Detect which cell encompasses the target text, then output its [X, Y] center coordinate. 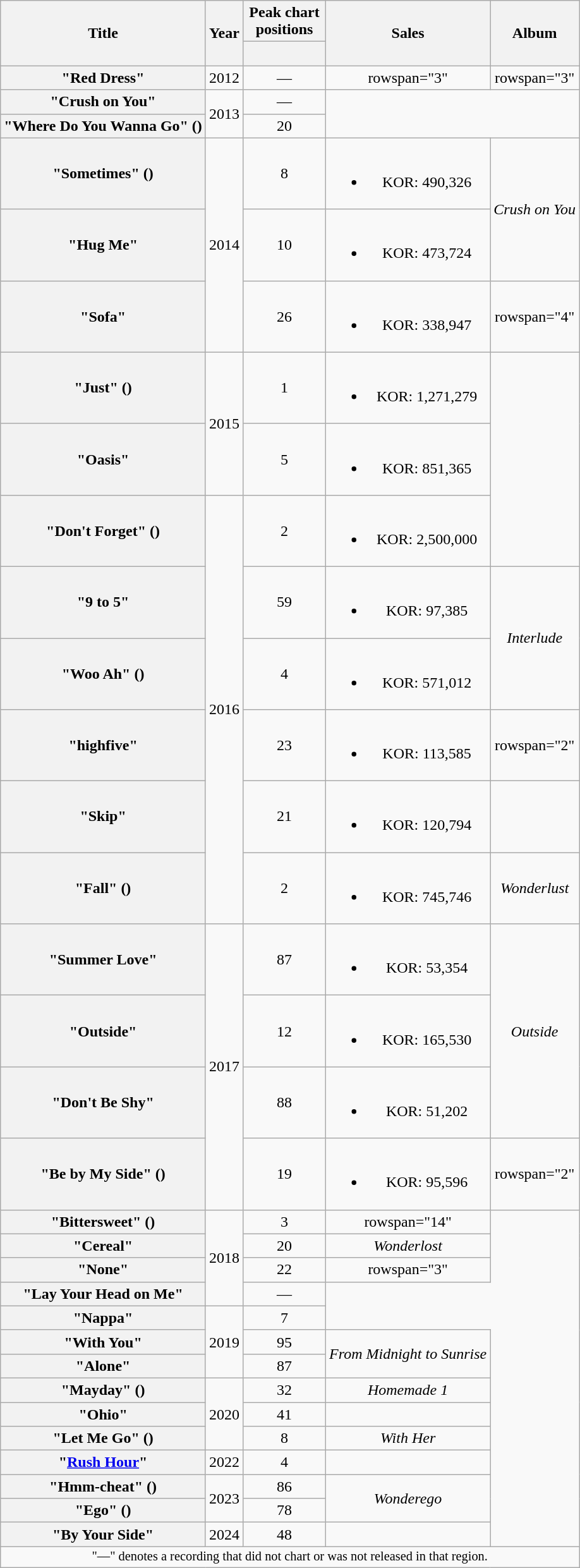
2016 [224, 709]
Wonderego [408, 1498]
2019 [224, 1342]
KOR: 571,012 [408, 674]
"Be by My Side" () [104, 1174]
Outside [535, 1031]
KOR: 51,202 [408, 1102]
"Don't Forget" () [104, 531]
19 [284, 1174]
Album [535, 33]
KOR: 113,585 [408, 746]
KOR: 745,746 [408, 889]
Wonderlost [408, 1246]
"Cereal" [104, 1246]
2012 [224, 78]
"Oasis" [104, 459]
1 [284, 388]
KOR: 120,794 [408, 817]
Homemade 1 [408, 1390]
86 [284, 1486]
KOR: 53,354 [408, 959]
"Sofa" [104, 316]
"Don't Be Shy" [104, 1102]
Sales [408, 33]
2023 [224, 1498]
KOR: 2,500,000 [408, 531]
"—" denotes a recording that did not chart or was not released in that region. [290, 1557]
2022 [224, 1462]
"Let Me Go" () [104, 1438]
KOR: 165,530 [408, 1031]
"With You" [104, 1342]
"Woo Ah" () [104, 674]
48 [284, 1535]
"Lay Your Head on Me" [104, 1294]
2024 [224, 1535]
"Hug Me" [104, 245]
78 [284, 1510]
"Crush on You" [104, 102]
32 [284, 1390]
95 [284, 1342]
26 [284, 316]
Interlude [535, 638]
2017 [224, 1067]
rowspan="14" [408, 1222]
rowspan="4" [535, 316]
KOR: 1,271,279 [408, 388]
"Bittersweet" () [104, 1222]
KOR: 338,947 [408, 316]
"Sometimes" () [104, 173]
From Midnight to Sunrise [408, 1354]
KOR: 97,385 [408, 602]
KOR: 473,724 [408, 245]
"Fall" () [104, 889]
5 [284, 459]
"Nappa" [104, 1318]
KOR: 95,596 [408, 1174]
21 [284, 817]
41 [284, 1414]
"Alone" [104, 1366]
3 [284, 1222]
2018 [224, 1258]
2013 [224, 114]
Title [104, 33]
"9 to 5" [104, 602]
"Hmm-cheat" () [104, 1486]
With Her [408, 1438]
"Rush Hour" [104, 1462]
22 [284, 1270]
Wonderlust [535, 889]
"Ohio" [104, 1414]
88 [284, 1102]
"Mayday" () [104, 1390]
Year [224, 33]
"Red Dress" [104, 78]
"Where Do You Wanna Go" () [104, 126]
12 [284, 1031]
Peak chart positions [284, 21]
Crush on You [535, 209]
KOR: 851,365 [408, 459]
23 [284, 746]
2014 [224, 245]
10 [284, 245]
"highfive" [104, 746]
2020 [224, 1414]
2015 [224, 423]
"By Your Side" [104, 1535]
"Summer Love" [104, 959]
"Skip" [104, 817]
7 [284, 1318]
59 [284, 602]
"Just" () [104, 388]
"Outside" [104, 1031]
"Ego" () [104, 1510]
KOR: 490,326 [408, 173]
"None" [104, 1270]
